Return the (x, y) coordinate for the center point of the cell that contains the specified text.  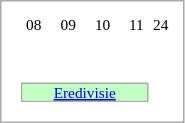
09 (68, 24)
11 (136, 24)
10 (102, 24)
08 (33, 24)
24 (160, 24)
